Find where the given text appears and provide that cell's center as (x, y) coordinate. 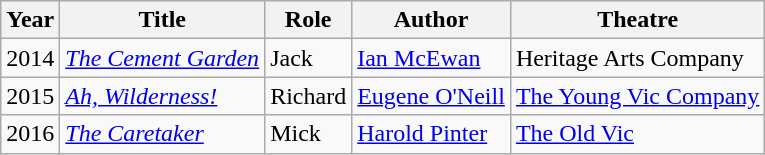
Harold Pinter (432, 134)
Year (30, 20)
Ah, Wilderness! (162, 96)
Heritage Arts Company (638, 58)
2016 (30, 134)
Eugene O'Neill (432, 96)
Theatre (638, 20)
Richard (308, 96)
The Young Vic Company (638, 96)
The Cement Garden (162, 58)
Title (162, 20)
Role (308, 20)
Author (432, 20)
Mick (308, 134)
Ian McEwan (432, 58)
2014 (30, 58)
2015 (30, 96)
The Caretaker (162, 134)
The Old Vic (638, 134)
Jack (308, 58)
